Output the (x, y) coordinate of the center of the cell containing the given text.  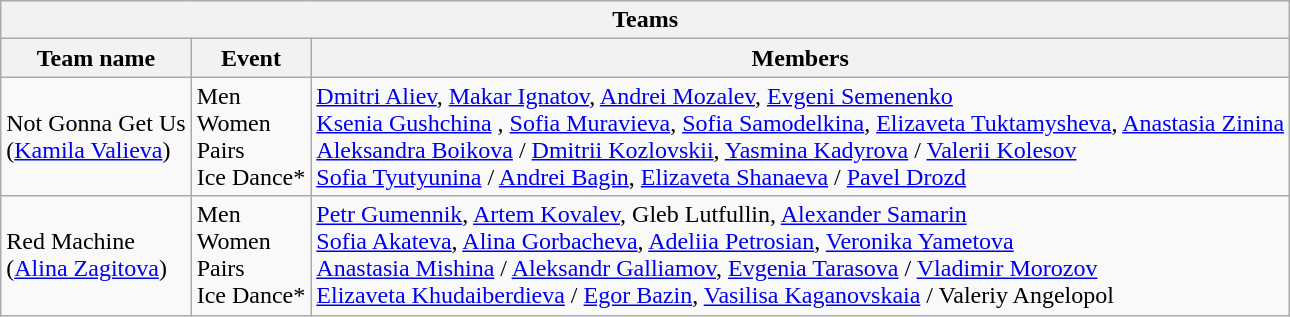
Red Machine(Alina Zagitova) (96, 256)
Team name (96, 58)
Event (251, 58)
Members (800, 58)
Not Gonna Get Us(Kamila Valieva) (96, 136)
Teams (646, 20)
